Return [X, Y] of the center of cell containing provided text 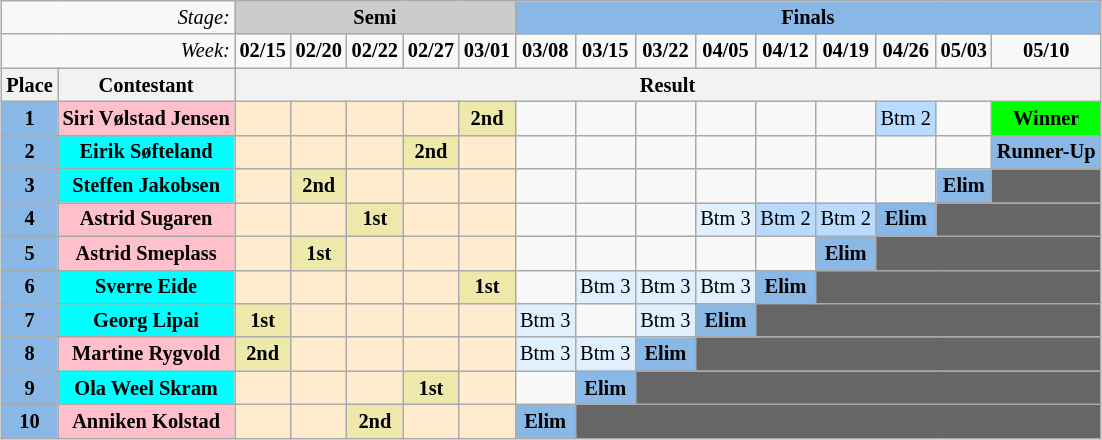
Steffen Jakobsen [146, 186]
Semi [376, 17]
7 [30, 320]
04/19 [846, 51]
02/15 [263, 51]
03/22 [665, 51]
Sverre Eide [146, 287]
Siri Vølstad Jensen [146, 118]
Ola Weel Skram [146, 388]
Martine Rygvold [146, 354]
Contestant [146, 85]
Place [30, 85]
9 [30, 388]
2 [30, 152]
5 [30, 253]
02/22 [375, 51]
03/15 [605, 51]
Stage: [118, 17]
05/03 [964, 51]
3 [30, 186]
02/27 [431, 51]
Eirik Søfteland [146, 152]
Georg Lipai [146, 320]
04/26 [906, 51]
Winner [1046, 118]
Finals [808, 17]
Astrid Sugaren [146, 219]
Week: [118, 51]
4 [30, 219]
03/01 [487, 51]
Astrid Smeplass [146, 253]
6 [30, 287]
10 [30, 421]
Anniken Kolstad [146, 421]
02/20 [319, 51]
1 [30, 118]
Runner-Up [1046, 152]
8 [30, 354]
04/12 [785, 51]
Result [668, 85]
03/08 [545, 51]
05/10 [1046, 51]
04/05 [725, 51]
